Return the (X, Y) coordinate for the center point of the cell that contains the specified text.  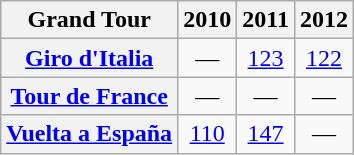
122 (324, 58)
Giro d'Italia (90, 58)
110 (208, 134)
Vuelta a España (90, 134)
Grand Tour (90, 20)
147 (266, 134)
2011 (266, 20)
2010 (208, 20)
123 (266, 58)
2012 (324, 20)
Tour de France (90, 96)
